Identify which cell holds the provided text, then report its [x, y] central coordinate. 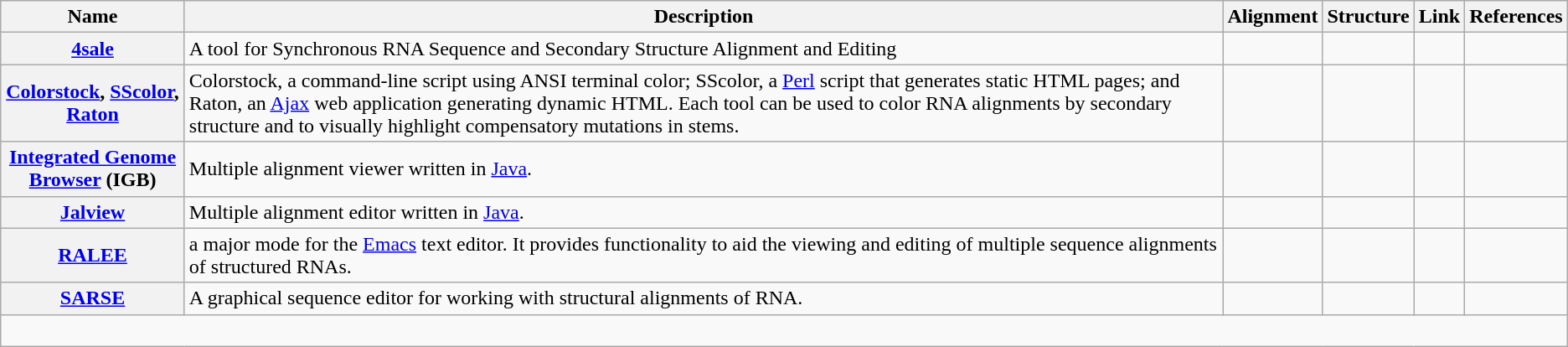
Jalview [93, 212]
4sale [93, 49]
Integrated Genome Browser (IGB) [93, 169]
References [1516, 17]
Alignment [1273, 17]
A graphical sequence editor for working with structural alignments of RNA. [704, 298]
Description [704, 17]
RALEE [93, 255]
Colorstock, SScolor, Raton [93, 103]
A tool for Synchronous RNA Sequence and Secondary Structure Alignment and Editing [704, 49]
Link [1439, 17]
Name [93, 17]
Multiple alignment viewer written in Java. [704, 169]
a major mode for the Emacs text editor. It provides functionality to aid the viewing and editing of multiple sequence alignments of structured RNAs. [704, 255]
Multiple alignment editor written in Java. [704, 212]
Structure [1369, 17]
SARSE [93, 298]
